Find where the given text appears and provide that cell's center as [X, Y] coordinate. 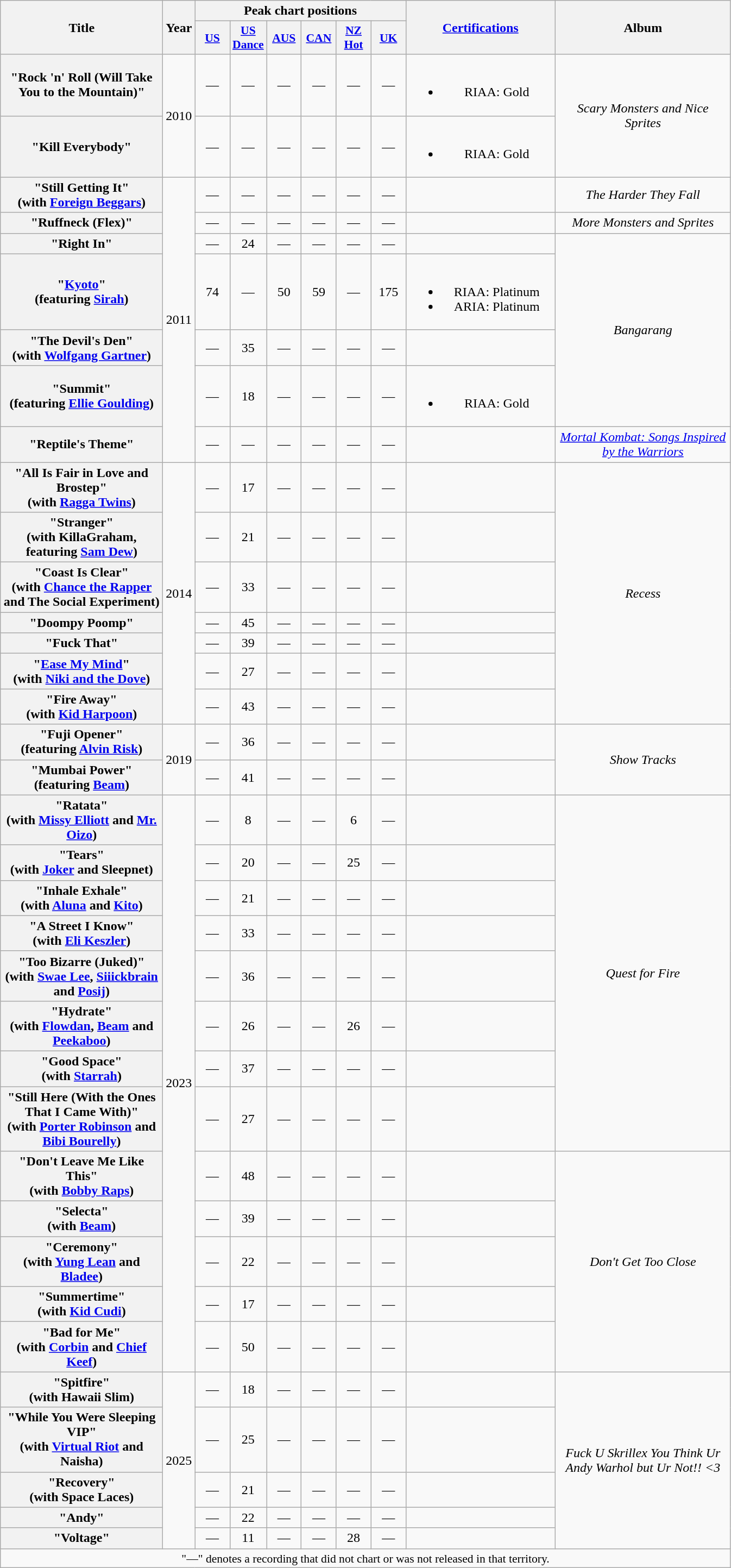
"Doompy Poomp" [81, 623]
"Fuji Opener"(featuring Alvin Risk) [81, 742]
2010 [179, 116]
Title [81, 27]
"Too Bizarre (Juked)"(with Swae Lee, Siiickbrain and Posij) [81, 976]
"Rock 'n' Roll (Will Take You to the Mountain)" [81, 85]
Album [643, 27]
"A Street I Know"(with Eli Keszler) [81, 933]
"Summit"(featuring Ellie Goulding) [81, 396]
Bangarang [643, 330]
11 [248, 1538]
2023 [179, 1083]
2025 [179, 1460]
"Kill Everybody" [81, 147]
28 [354, 1538]
Don't Get Too Close [643, 1262]
2014 [179, 593]
"Stranger"(with KillaGraham, featuring Sam Dew) [81, 537]
NZHot [354, 38]
"Bad for Me"(with Corbin and Chief Keef) [81, 1347]
US [212, 38]
175 [388, 292]
20 [248, 863]
Peak chart positions [300, 11]
"Ease My Mind"(with Niki and the Dove) [81, 672]
"Selecta"(with Beam) [81, 1219]
Fuck U Skrillex You Think Ur Andy Warhol but Ur Not!! <3 [643, 1460]
74 [212, 292]
2019 [179, 760]
UK [388, 38]
"Kyoto"(featuring Sirah) [81, 292]
"Reptile's Theme" [81, 444]
41 [248, 777]
Quest for Fire [643, 973]
"Ratata"(with Missy Elliott and Mr. Oizo) [81, 820]
"Summertime"(with Kid Cudi) [81, 1304]
"Right In" [81, 243]
"Fuck That" [81, 643]
Mortal Kombat: Songs Inspired by the Warriors [643, 444]
59 [319, 292]
24 [248, 243]
Certifications [480, 27]
6 [354, 820]
RIAA: PlatinumARIA: Platinum [480, 292]
CAN [319, 38]
"The Devil's Den"(with Wolfgang Gartner) [81, 348]
"Coast Is Clear"(with Chance the Rapper and The Social Experiment) [81, 587]
USDance [248, 38]
"Still Getting It"(with Foreign Beggars) [81, 195]
"Tears"(with Joker and Sleepnet) [81, 863]
"Spitfire"(with Hawaii Slim) [81, 1390]
"Mumbai Power"(featuring Beam) [81, 777]
43 [248, 706]
AUS [284, 38]
"Voltage" [81, 1538]
37 [248, 1068]
35 [248, 348]
Scary Monsters and Nice Sprites [643, 116]
"Recovery"(with Space Laces) [81, 1490]
"Don't Leave Me Like This"(with Bobby Raps) [81, 1176]
Year [179, 27]
"—" denotes a recording that did not chart or was not released in that territory. [366, 1558]
The Harder They Fall [643, 195]
45 [248, 623]
More Monsters and Sprites [643, 223]
Recess [643, 593]
"Ruffneck (Flex)" [81, 223]
"Hydrate"(with Flowdan, Beam and Peekaboo) [81, 1026]
"While You Were Sleeping VIP"(with Virtual Riot and Naisha) [81, 1440]
48 [248, 1176]
"Inhale Exhale"(with Aluna and Kito) [81, 898]
8 [248, 820]
"Ceremony"(with Yung Lean and Bladee) [81, 1262]
"All Is Fair in Love and Brostep"(with Ragga Twins) [81, 487]
Show Tracks [643, 760]
2011 [179, 319]
"Still Here (With the Ones That I Came With)"(with Porter Robinson and Bibi Bourelly) [81, 1119]
"Andy" [81, 1517]
"Fire Away"(with Kid Harpoon) [81, 706]
"Good Space"(with Starrah) [81, 1068]
